Scan for the cell matching the given text and deliver its (x, y) coordinate at center. 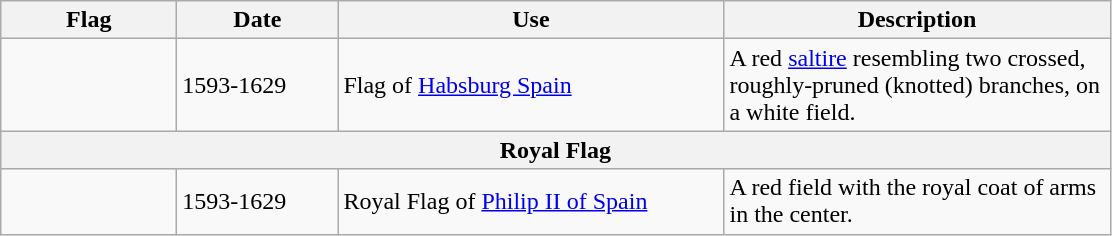
A red field with the royal coat of arms in the center. (917, 202)
Description (917, 20)
Royal Flag (556, 150)
Use (531, 20)
A red saltire resembling two crossed, roughly-pruned (knotted) branches, on a white field. (917, 85)
Royal Flag of Philip II of Spain (531, 202)
Date (258, 20)
Flag (89, 20)
Flag of Habsburg Spain (531, 85)
